Return [x, y] of the center of cell containing provided text 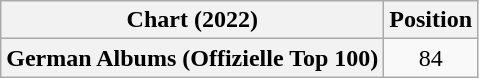
84 [431, 58]
German Albums (Offizielle Top 100) [192, 58]
Chart (2022) [192, 20]
Position [431, 20]
